Return the (x, y) coordinate for the center point of the cell that contains the specified text.  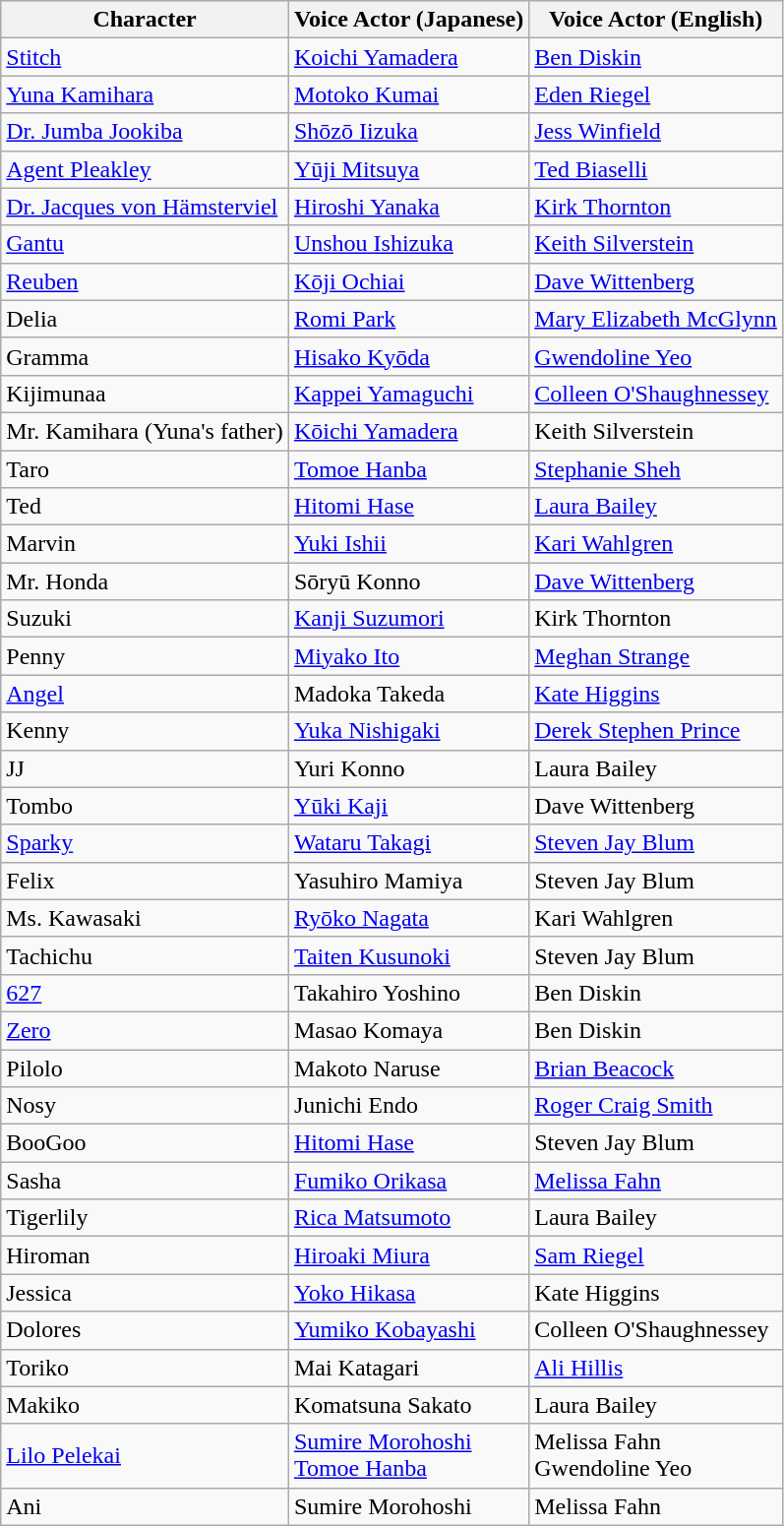
Dolores (146, 1330)
Roger Craig Smith (656, 1106)
Nosy (146, 1106)
Sumire Morohoshi (408, 1506)
Ali Hillis (656, 1368)
Hiroman (146, 1255)
Makiko (146, 1405)
Dr. Jumba Jookiba (146, 132)
Felix (146, 881)
Ted (146, 507)
Mr. Kamihara (Yuna's father) (146, 431)
Kanji Suzumori (408, 619)
Derek Stephen Prince (656, 731)
Kōji Ochiai (408, 281)
Voice Actor (Japanese) (408, 20)
Angel (146, 694)
Marvin (146, 544)
Junichi Endo (408, 1106)
Yūki Kaji (408, 806)
Tigerlily (146, 1218)
Masao Komaya (408, 1030)
Lilo Pelekai (146, 1456)
Eden Riegel (656, 94)
BooGoo (146, 1143)
Tachichu (146, 955)
Brian Beacock (656, 1068)
Hiroaki Miura (408, 1255)
Agent Pleakley (146, 169)
Toriko (146, 1368)
Ani (146, 1506)
Hiroshi Yanaka (408, 207)
Unshou Ishizuka (408, 244)
Hisako Kyōda (408, 356)
Miyako Ito (408, 656)
Yuna Kamihara (146, 94)
Character (146, 20)
Meghan Strange (656, 656)
Gantu (146, 244)
Sumire Morohoshi Tomoe Hanba (408, 1456)
Koichi Yamadera (408, 57)
Madoka Takeda (408, 694)
Kenny (146, 731)
JJ (146, 768)
Sparky (146, 843)
Sam Riegel (656, 1255)
Yumiko Kobayashi (408, 1330)
Jessica (146, 1293)
Romi Park (408, 319)
Dr. Jacques von Hämsterviel (146, 207)
Mary Elizabeth McGlynn (656, 319)
Zero (146, 1030)
Shōzō Iizuka (408, 132)
Penny (146, 656)
Jess Winfield (656, 132)
Makoto Naruse (408, 1068)
Takahiro Yoshino (408, 993)
Yūji Mitsuya (408, 169)
Reuben (146, 281)
Melissa Fahn Gwendoline Yeo (656, 1456)
Rica Matsumoto (408, 1218)
Gwendoline Yeo (656, 356)
Motoko Kumai (408, 94)
Ted Biaselli (656, 169)
Kappei Yamaguchi (408, 394)
Sasha (146, 1181)
Delia (146, 319)
Ms. Kawasaki (146, 918)
Mai Katagari (408, 1368)
Yuri Konno (408, 768)
Stephanie Sheh (656, 469)
Tomoe Hanba (408, 469)
Suzuki (146, 619)
Voice Actor (English) (656, 20)
Yuka Nishigaki (408, 731)
Tombo (146, 806)
Wataru Takagi (408, 843)
Yasuhiro Mamiya (408, 881)
Ryōko Nagata (408, 918)
Kōichi Yamadera (408, 431)
Kijimunaa (146, 394)
Taiten Kusunoki (408, 955)
Stitch (146, 57)
Komatsuna Sakato (408, 1405)
Yoko Hikasa (408, 1293)
Taro (146, 469)
Gramma (146, 356)
Pilolo (146, 1068)
Yuki Ishii (408, 544)
627 (146, 993)
Fumiko Orikasa (408, 1181)
Mr. Honda (146, 581)
Sōryū Konno (408, 581)
